Provide the [X, Y] coordinate of the cell's center where the given text is located.  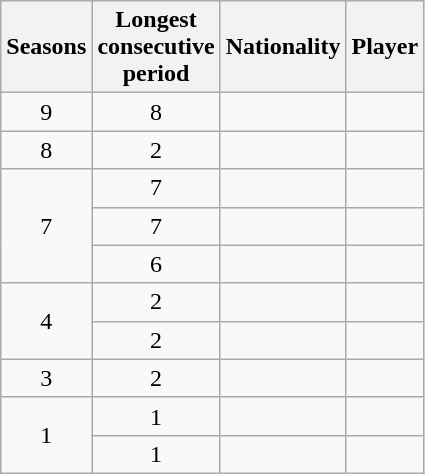
Player [385, 47]
6 [156, 264]
Seasons [46, 47]
Longest consecutive period [156, 47]
9 [46, 112]
3 [46, 378]
4 [46, 321]
Nationality [283, 47]
